Return [X, Y] of the center of cell containing provided text 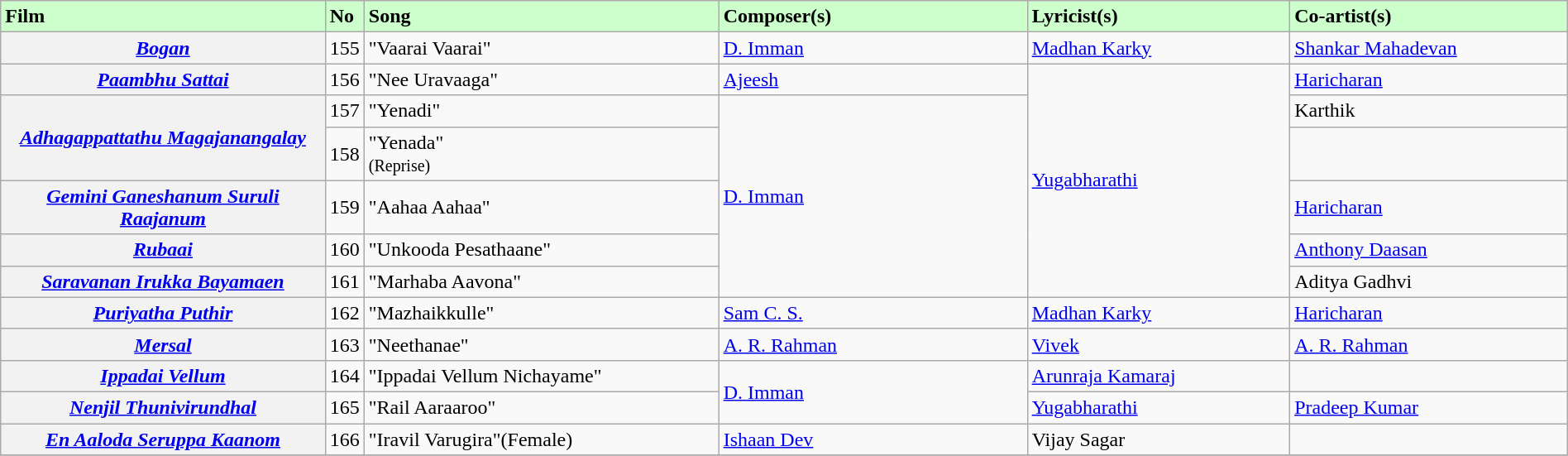
"Yenada"(Reprise) [541, 154]
158 [344, 154]
166 [344, 439]
Lyricist(s) [1158, 17]
Composer(s) [873, 17]
Song [541, 17]
157 [344, 111]
Anthony Daasan [1429, 250]
163 [344, 344]
155 [344, 48]
Gemini Ganeshanum Suruli Raajanum [163, 207]
162 [344, 313]
"Vaarai Vaarai" [541, 48]
"Neethanae" [541, 344]
Vijay Sagar [1158, 439]
"Marhaba Aavona" [541, 281]
Shankar Mahadevan [1429, 48]
Puriyatha Puthir [163, 313]
156 [344, 79]
Vivek [1158, 344]
Ishaan Dev [873, 439]
165 [344, 407]
Bogan [163, 48]
Ajeesh [873, 79]
"Yenadi" [541, 111]
No [344, 17]
Saravanan Irukka Bayamaen [163, 281]
"Nee Uravaaga" [541, 79]
Ippadai Vellum [163, 376]
Aditya Gadhvi [1429, 281]
160 [344, 250]
159 [344, 207]
Film [163, 17]
"Unkooda Pesathaane" [541, 250]
"Mazhaikkulle" [541, 313]
161 [344, 281]
Nenjil Thunivirundhal [163, 407]
Pradeep Kumar [1429, 407]
"Rail Aaraaroo" [541, 407]
Arunraja Kamaraj [1158, 376]
Sam C. S. [873, 313]
"Aahaa Aahaa" [541, 207]
Adhagappattathu Magajanangalay [163, 137]
"Iravil Varugira"(Female) [541, 439]
Co-artist(s) [1429, 17]
164 [344, 376]
Mersal [163, 344]
"Ippadai Vellum Nichayame" [541, 376]
Rubaai [163, 250]
En Aaloda Seruppa Kaanom [163, 439]
Paambhu Sattai [163, 79]
Karthik [1429, 111]
